For the text-containing cell, return its midpoint in (X, Y) coordinate format. 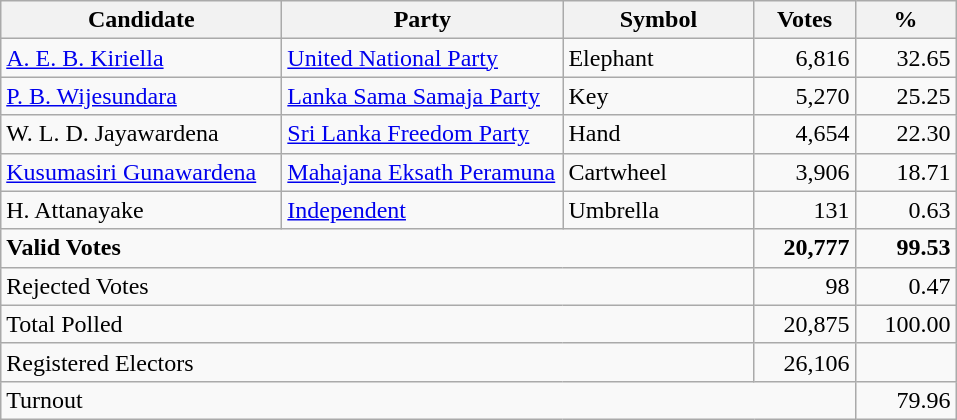
26,106 (804, 362)
Party (422, 20)
Votes (804, 20)
98 (804, 286)
18.71 (906, 172)
99.53 (906, 248)
P. B. Wijesundara (142, 96)
0.63 (906, 210)
Independent (422, 210)
20,777 (804, 248)
Kusumasiri Gunawardena (142, 172)
Total Polled (378, 324)
Rejected Votes (378, 286)
Umbrella (658, 210)
% (906, 20)
H. Attanayake (142, 210)
W. L. D. Jayawardena (142, 134)
79.96 (906, 400)
5,270 (804, 96)
131 (804, 210)
25.25 (906, 96)
3,906 (804, 172)
A. E. B. Kiriella (142, 58)
Valid Votes (378, 248)
Hand (658, 134)
Elephant (658, 58)
Lanka Sama Samaja Party (422, 96)
Mahajana Eksath Peramuna (422, 172)
Symbol (658, 20)
4,654 (804, 134)
Turnout (428, 400)
6,816 (804, 58)
Candidate (142, 20)
20,875 (804, 324)
Key (658, 96)
Registered Electors (378, 362)
0.47 (906, 286)
32.65 (906, 58)
100.00 (906, 324)
Cartwheel (658, 172)
Sri Lanka Freedom Party (422, 134)
United National Party (422, 58)
22.30 (906, 134)
